Return the (x, y) coordinate for the center point of the cell that contains the specified text.  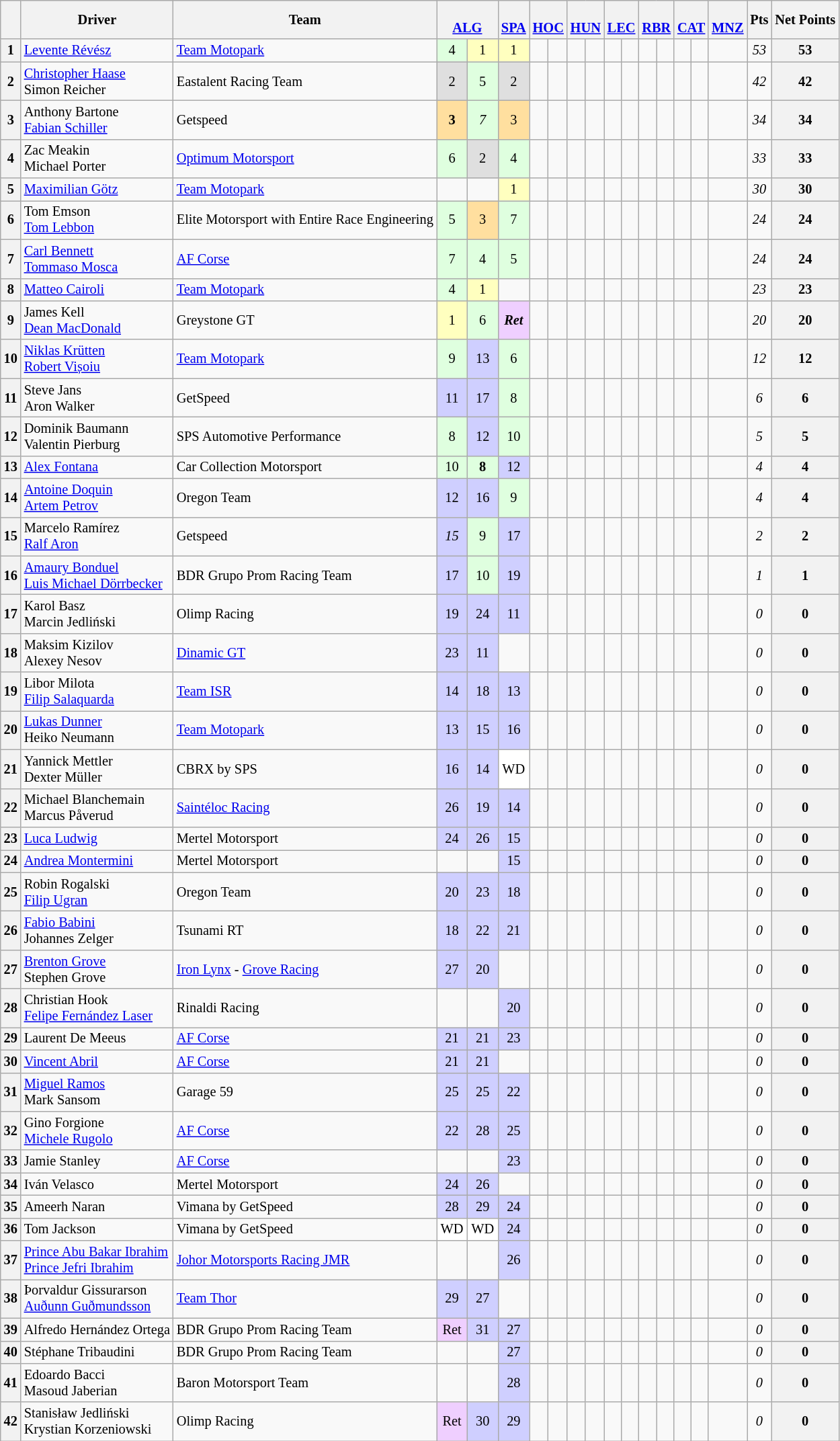
Alfredo Hernández Ortega (97, 1329)
Brenton Grove Stephen Grove (97, 969)
MNZ (727, 19)
Marcelo Ramírez Ralf Aron (97, 536)
Carl Bennett Tommaso Mosca (97, 259)
Johor Motorsports Racing JMR (305, 1260)
Elite Motorsport with Entire Race Engineering (305, 220)
Niklas Krütten Robert Vișoiu (97, 359)
Dinamic GT (305, 653)
Optimum Motorsport (305, 159)
35 (11, 1206)
Prince Abu Bakar Ibrahim Prince Jefri Ibrahim (97, 1260)
Tsunami RT (305, 930)
Edoardo Bacci Masoud Jaberian (97, 1383)
James Kell Dean MacDonald (97, 320)
Stanisław Jedliński Krystian Korzeniowski (97, 1422)
ALG (468, 19)
GetSpeed (305, 398)
Karol Basz Marcin Jedliński (97, 614)
Ameerh Naran (97, 1206)
Steve Jans Aron Walker (97, 398)
Dominik Baumann Valentin Pierburg (97, 436)
Tom Emson Tom Lebbon (97, 220)
Driver (97, 19)
Robin Rogalski Filip Ugran (97, 892)
Christopher Haase Simon Reicher (97, 81)
Laurent De Meeus (97, 1038)
Team Thor (305, 1299)
Anthony Bartone Fabian Schiller (97, 120)
Vincent Abril (97, 1061)
Maximilian Götz (97, 190)
Fabio Babini Johannes Zelger (97, 930)
SPA (513, 19)
SPS Automotive Performance (305, 436)
Car Collection Motorsport (305, 467)
Stéphane Tribaudini (97, 1352)
Michael Blanchemain Marcus Påverud (97, 808)
Maksim Kizilov Alexey Nesov (97, 653)
36 (11, 1229)
Team (305, 19)
Iron Lynx - Grove Racing (305, 969)
Libor Milota Filip Salaquarda (97, 692)
LEC (622, 19)
RBR (656, 19)
CBRX by SPS (305, 769)
Tom Jackson (97, 1229)
HOC (548, 19)
Garage 59 (305, 1092)
Levente Révész (97, 50)
Team ISR (305, 692)
Rinaldi Racing (305, 1008)
Þorvaldur Gissurarson Auðunn Guðmundsson (97, 1299)
37 (11, 1260)
Christian Hook Felipe Fernández Laser (97, 1008)
Gino Forgione Michele Rugolo (97, 1130)
Amaury Bonduel Luis Michael Dörrbecker (97, 575)
Jamie Stanley (97, 1161)
32 (11, 1130)
Saintéloc Racing (305, 808)
HUN (586, 19)
Alex Fontana (97, 467)
Pts (759, 19)
Andrea Montermini (97, 861)
Antoine Doquin Artem Petrov (97, 498)
Iván Velasco (97, 1184)
Matteo Cairoli (97, 290)
Net Points (805, 19)
39 (11, 1329)
40 (11, 1352)
Zac Meakin Michael Porter (97, 159)
Baron Motorsport Team (305, 1383)
Eastalent Racing Team (305, 81)
Greystone GT (305, 320)
Yannick Mettler Dexter Müller (97, 769)
41 (11, 1383)
Luca Ludwig (97, 838)
Miguel Ramos Mark Sansom (97, 1092)
CAT (691, 19)
38 (11, 1299)
Lukas Dunner Heiko Neumann (97, 730)
